Identify which cell holds the provided text, then report its [X, Y] central coordinate. 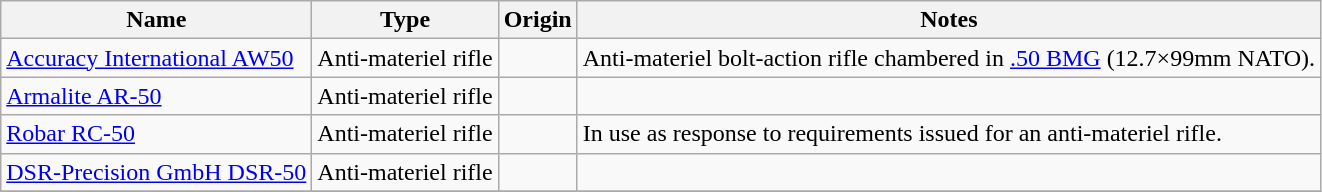
Armalite AR-50 [156, 96]
Name [156, 20]
Anti-materiel bolt-action rifle chambered in .50 BMG (12.7×99mm NATO). [948, 58]
Type [405, 20]
Origin [538, 20]
Notes [948, 20]
In use as response to requirements issued for an anti-materiel rifle. [948, 134]
Accuracy International AW50 [156, 58]
Robar RC-50 [156, 134]
DSR-Precision GmbH DSR-50 [156, 172]
